For the text-containing cell, return its midpoint in (X, Y) coordinate format. 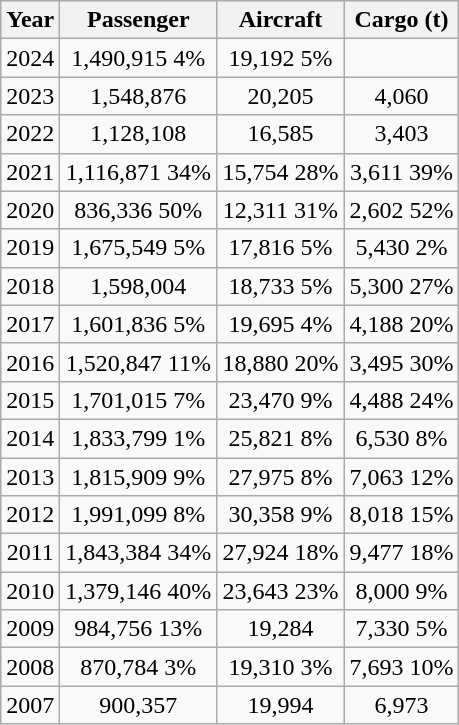
2018 (30, 286)
5,430 2% (402, 248)
1,490,915 4% (138, 58)
7,330 5% (402, 629)
23,643 23% (280, 591)
23,470 9% (280, 400)
1,548,876 (138, 96)
4,488 24% (402, 400)
5,300 27% (402, 286)
18,733 5% (280, 286)
15,754 28% (280, 172)
Aircraft (280, 20)
1,598,004 (138, 286)
1,701,015 7% (138, 400)
3,403 (402, 134)
1,991,099 8% (138, 515)
3,611 39% (402, 172)
9,477 18% (402, 553)
984,756 13% (138, 629)
1,520,847 11% (138, 362)
25,821 8% (280, 438)
6,530 8% (402, 438)
Year (30, 20)
2008 (30, 667)
2009 (30, 629)
1,815,909 9% (138, 477)
836,336 50% (138, 210)
2017 (30, 324)
1,675,549 5% (138, 248)
19,994 (280, 705)
18,880 20% (280, 362)
2021 (30, 172)
16,585 (280, 134)
3,495 30% (402, 362)
2020 (30, 210)
19,284 (280, 629)
1,128,108 (138, 134)
870,784 3% (138, 667)
19,192 5% (280, 58)
2019 (30, 248)
19,695 4% (280, 324)
19,310 3% (280, 667)
2007 (30, 705)
12,311 31% (280, 210)
Cargo (t) (402, 20)
7,693 10% (402, 667)
4,060 (402, 96)
27,924 18% (280, 553)
1,116,871 34% (138, 172)
2012 (30, 515)
2011 (30, 553)
1,601,836 5% (138, 324)
8,000 9% (402, 591)
4,188 20% (402, 324)
8,018 15% (402, 515)
17,816 5% (280, 248)
6,973 (402, 705)
2022 (30, 134)
Passenger (138, 20)
2015 (30, 400)
2,602 52% (402, 210)
2024 (30, 58)
2014 (30, 438)
20,205 (280, 96)
2010 (30, 591)
2023 (30, 96)
1,833,799 1% (138, 438)
2013 (30, 477)
1,379,146 40% (138, 591)
1,843,384 34% (138, 553)
30,358 9% (280, 515)
27,975 8% (280, 477)
7,063 12% (402, 477)
900,357 (138, 705)
2016 (30, 362)
